Return the (X, Y) coordinate for the center point of the cell that contains the specified text.  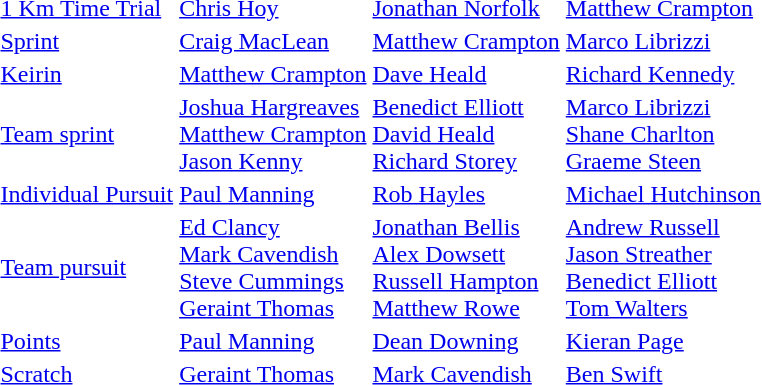
Michael Hutchinson (663, 194)
Rob Hayles (466, 194)
Andrew Russell Jason Streather Benedict Elliott Tom Walters (663, 268)
Craig MacLean (273, 41)
Joshua Hargreaves Matthew Crampton Jason Kenny (273, 134)
Dean Downing (466, 341)
Dave Heald (466, 74)
Marco Librizzi Shane Charlton Graeme Steen (663, 134)
Marco Librizzi (663, 41)
Benedict Elliott David Heald Richard Storey (466, 134)
Ed ClancyMark Cavendish Steve Cummings Geraint Thomas (273, 268)
Jonathan Bellis Alex Dowsett Russell Hampton Matthew Rowe (466, 268)
Kieran Page (663, 341)
Richard Kennedy (663, 74)
